Return the (x, y) coordinate for the center point of the cell that contains the specified text.  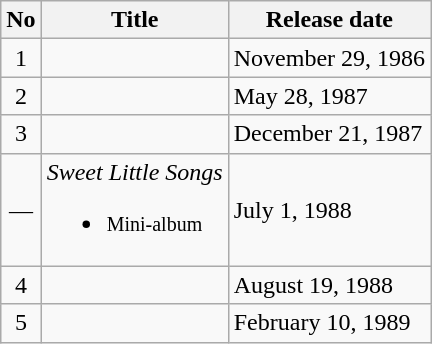
1 (21, 58)
3 (21, 134)
2 (21, 96)
July 1, 1988 (329, 210)
December 21, 1987 (329, 134)
May 28, 1987 (329, 96)
Release date (329, 20)
August 19, 1988 (329, 285)
4 (21, 285)
— (21, 210)
Title (134, 20)
November 29, 1986 (329, 58)
No (21, 20)
5 (21, 323)
Sweet Little SongsMini-album (134, 210)
February 10, 1989 (329, 323)
